Capture the cell that displays the provided text and extract its (x, y) central coordinate. 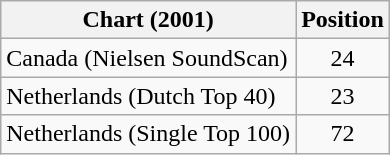
Chart (2001) (148, 20)
72 (343, 134)
24 (343, 58)
23 (343, 96)
Position (343, 20)
Netherlands (Dutch Top 40) (148, 96)
Canada (Nielsen SoundScan) (148, 58)
Netherlands (Single Top 100) (148, 134)
